Determine the [X, Y] coordinate at the center of the cell enclosing the given text.  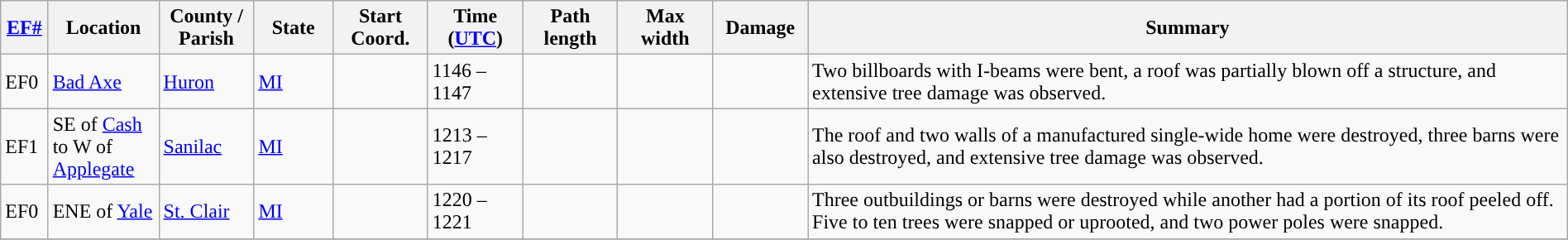
1146 – 1147 [475, 81]
Max width [665, 28]
Summary [1188, 28]
ENE of Yale [103, 212]
Start Coord. [380, 28]
Time (UTC) [475, 28]
Damage [761, 28]
St. Clair [207, 212]
The roof and two walls of a manufactured single-wide home were destroyed, three barns were also destroyed, and extensive tree damage was observed. [1188, 146]
County / Parish [207, 28]
EF# [25, 28]
Bad Axe [103, 81]
1220 – 1221 [475, 212]
Two billboards with I-beams were bent, a roof was partially blown off a structure, and extensive tree damage was observed. [1188, 81]
EF1 [25, 146]
Location [103, 28]
State [294, 28]
1213 – 1217 [475, 146]
Path length [571, 28]
SE of Cash to W of Applegate [103, 146]
Huron [207, 81]
Sanilac [207, 146]
